Search for the cell housing the specified text and yield its [x, y] center coordinate. 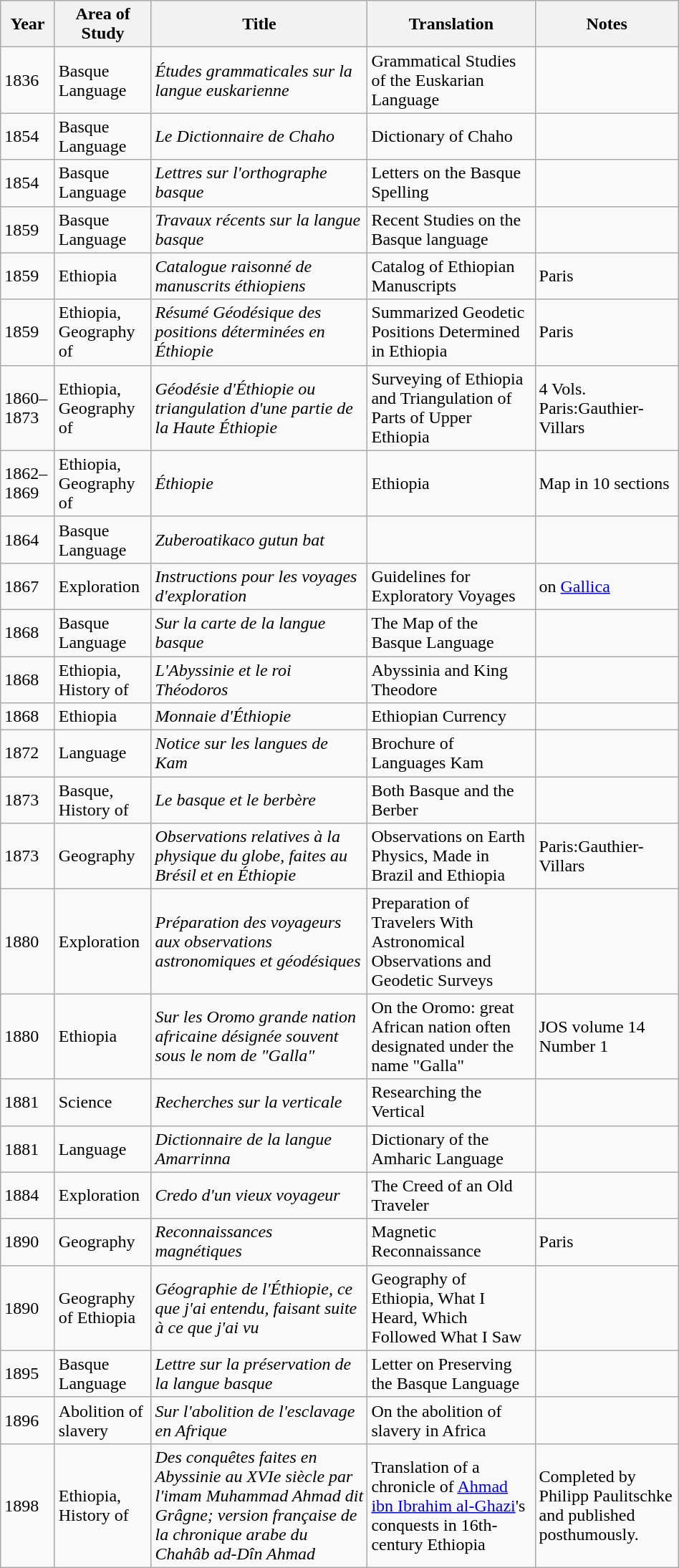
Sur la carte de la langue basque [259, 633]
Éthiopie [259, 483]
1884 [27, 1196]
Brochure of Languages Kam [451, 753]
1867 [27, 586]
Études grammaticales sur la langue euskarienne [259, 80]
1898 [27, 1505]
Observations on Earth Physics, Made in Brazil and Ethiopia [451, 856]
Grammatical Studies of the Euskarian Language [451, 80]
Le Dictionnaire de Chaho [259, 136]
Recherches sur la verticale [259, 1103]
Preparation of Travelers With Astronomical Observations and Geodetic Surveys [451, 942]
Dictionnaire de la langue Amarrinna [259, 1148]
Basque, History of [103, 800]
Lettres sur l'orthographe basque [259, 183]
Letter on Preserving the Basque Language [451, 1373]
Notes [607, 24]
Géodésie d'Éthiopie ou triangulation d'une partie de la Haute Éthiopie [259, 408]
Map in 10 sections [607, 483]
Catalogue raisonné de manuscrits éthiopiens [259, 276]
Dictionary of the Amharic Language [451, 1148]
Observations relatives à la physique du globe, faites au Brésil et en Éthiopie [259, 856]
Abolition of slavery [103, 1421]
Travaux récents sur la langue basque [259, 229]
1895 [27, 1373]
Des conquêtes faites en Abyssinie au XVIe siècle par l'imam Muhammad Ahmad dit Grâgne; version française de la chronique arabe du Chahâb ad-Dîn Ahmad [259, 1505]
Translation [451, 24]
1860–1873 [27, 408]
on Gallica [607, 586]
On the Oromo: great African nation often designated under the name "Galla" [451, 1037]
Magnetic Reconnaissance [451, 1242]
1896 [27, 1421]
The Map of the Basque Language [451, 633]
1864 [27, 540]
Surveying of Ethiopia and Triangulation of Parts of Upper Ethiopia [451, 408]
1862–1869 [27, 483]
The Creed of an Old Traveler [451, 1196]
On the abolition of slavery in Africa [451, 1421]
Le basque et le berbère [259, 800]
Abyssinia and King Theodore [451, 679]
Recent Studies on the Basque language [451, 229]
4 Vols. Paris:Gauthier-Villars [607, 408]
Researching the Vertical [451, 1103]
Completed by Philipp Paulitschke and published posthumously. [607, 1505]
Sur les Oromo grande nation africaine désignée souvent sous le nom de "Galla" [259, 1037]
Geography of Ethiopia, What I Heard, Which Followed What I Saw [451, 1307]
Geography of Ethiopia [103, 1307]
Science [103, 1103]
Catalog of Ethiopian Manuscripts [451, 276]
1872 [27, 753]
Notice sur les langues de Kam [259, 753]
Lettre sur la préservation de la langue basque [259, 1373]
Letters on the Basque Spelling [451, 183]
Reconnaissances magnétiques [259, 1242]
1836 [27, 80]
Sur l'abolition de l'esclavage en Afrique [259, 1421]
Ethiopian Currency [451, 717]
Credo d'un vieux voyageur [259, 1196]
Summarized Geodetic Positions Determined in Ethiopia [451, 332]
Both Basque and the Berber [451, 800]
Paris:Gauthier-Villars [607, 856]
Monnaie d'Éthiopie [259, 717]
Title [259, 24]
JOS volume 14 Number 1 [607, 1037]
Zuberoatikaco gutun bat [259, 540]
Géographie de l'Éthiopie, ce que j'ai entendu, faisant suite à ce que j'ai vu [259, 1307]
Préparation des voyageurs aux observations astronomiques et géodésiques [259, 942]
L'Abyssinie et le roi Théodoros [259, 679]
Year [27, 24]
Translation of a chronicle of Ahmad ibn Ibrahim al-Ghazi's conquests in 16th-century Ethiopia [451, 1505]
Dictionary of Chaho [451, 136]
Guidelines for Exploratory Voyages [451, 586]
Résumé Géodésique des positions déterminées en Éthiopie [259, 332]
Instructions pour les voyages d'exploration [259, 586]
Area of Study [103, 24]
